Return (x, y) of the center of cell containing provided text 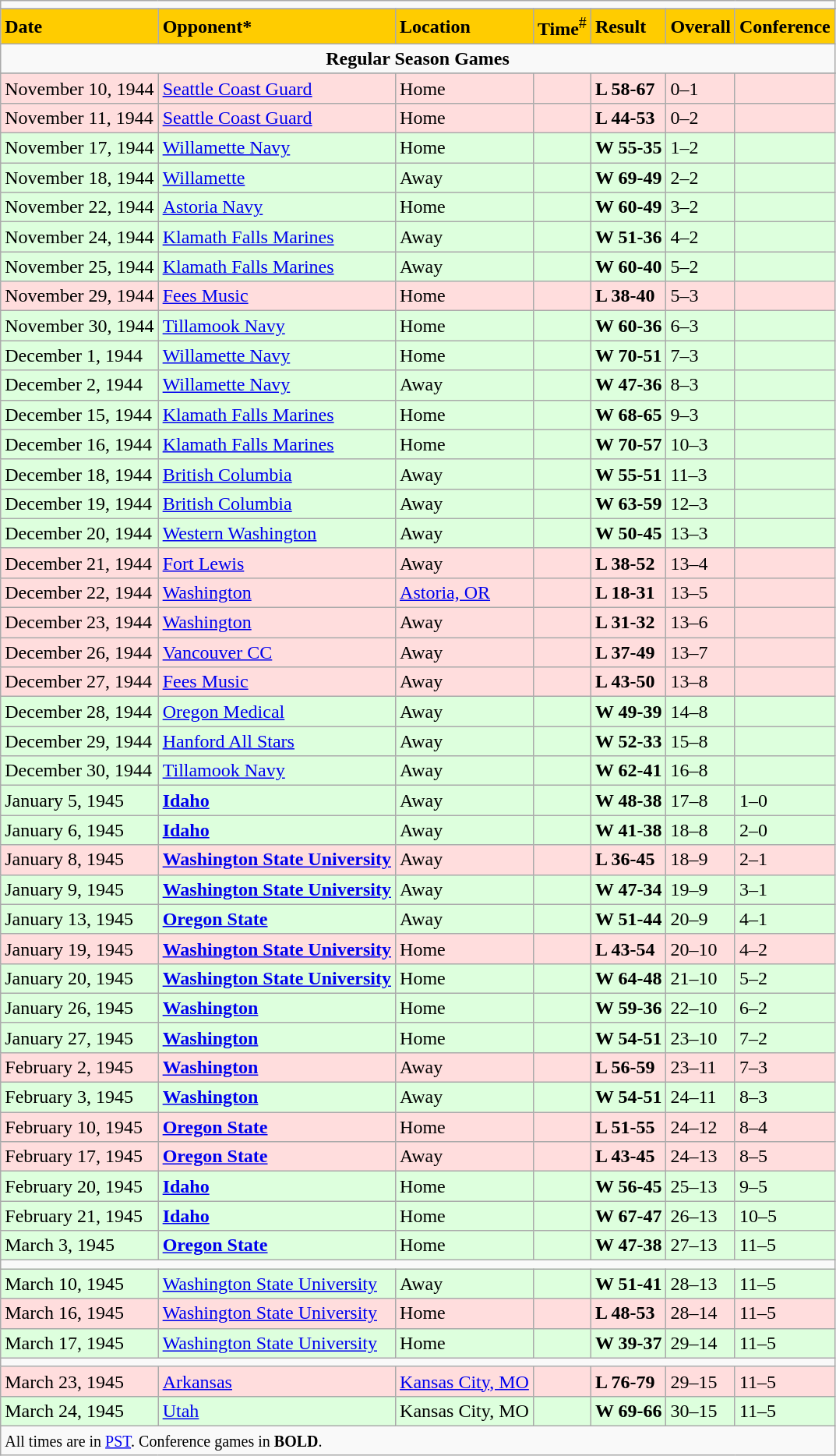
9–3 (700, 415)
L 18-31 (628, 592)
November 24, 1944 (79, 237)
W 51-41 (628, 1284)
5–3 (700, 296)
29–14 (700, 1343)
December 1, 1944 (79, 355)
November 30, 1944 (79, 326)
2–1 (785, 860)
W 60-40 (628, 267)
Western Washington (277, 533)
6–3 (700, 326)
March 3, 1945 (79, 1246)
January 27, 1945 (79, 1037)
December 27, 1944 (79, 682)
Arkansas (277, 1381)
November 18, 1944 (79, 178)
4–1 (785, 919)
W 67-47 (628, 1216)
13–3 (700, 533)
Vancouver CC (277, 652)
Location (464, 27)
L 38-40 (628, 296)
W 47-34 (628, 889)
January 9, 1945 (79, 889)
November 11, 1944 (79, 118)
W 59-36 (628, 1008)
22–10 (700, 1008)
W 70-51 (628, 355)
December 29, 1944 (79, 741)
February 10, 1945 (79, 1127)
February 3, 1945 (79, 1097)
Fort Lewis (277, 563)
All times are in PST. Conference games in BOLD. (418, 1440)
0–1 (700, 88)
6–2 (785, 1008)
W 69-49 (628, 178)
W 50-45 (628, 533)
W 62-41 (628, 771)
March 23, 1945 (79, 1381)
W 60-36 (628, 326)
L 58-67 (628, 88)
L 48-53 (628, 1313)
L 31-32 (628, 623)
L 43-45 (628, 1157)
Astoria, OR (464, 592)
16–8 (700, 771)
15–8 (700, 741)
February 17, 1945 (79, 1157)
19–9 (700, 889)
Willamette (277, 178)
January 20, 1945 (79, 978)
L 44-53 (628, 118)
W 64-48 (628, 978)
28–14 (700, 1313)
W 47-36 (628, 385)
December 2, 1944 (79, 385)
W 56-45 (628, 1186)
February 20, 1945 (79, 1186)
L 38-52 (628, 563)
1–0 (785, 800)
December 20, 1944 (79, 533)
December 28, 1944 (79, 712)
December 22, 1944 (79, 592)
L 37-49 (628, 652)
December 21, 1944 (79, 563)
20–10 (700, 949)
20–9 (700, 919)
L 76-79 (628, 1381)
Conference (785, 27)
W 39-37 (628, 1343)
23–11 (700, 1067)
18–9 (700, 860)
11–3 (700, 474)
December 30, 1944 (79, 771)
Date (79, 27)
W 55-51 (628, 474)
W 55-35 (628, 148)
March 24, 1945 (79, 1411)
10–3 (700, 444)
W 47-38 (628, 1246)
10–5 (785, 1216)
13–8 (700, 682)
8–4 (785, 1127)
L 36-45 (628, 860)
December 18, 1944 (79, 474)
February 21, 1945 (79, 1216)
Oregon Medical (277, 712)
March 17, 1945 (79, 1343)
3–1 (785, 889)
November 22, 1944 (79, 207)
2–0 (785, 830)
13–6 (700, 623)
January 26, 1945 (79, 1008)
14–8 (700, 712)
November 29, 1944 (79, 296)
17–8 (700, 800)
24–13 (700, 1157)
23–10 (700, 1037)
Time# (562, 27)
Opponent* (277, 27)
November 25, 1944 (79, 267)
7–2 (785, 1037)
2–2 (700, 178)
18–8 (700, 830)
W 68-65 (628, 415)
W 49-39 (628, 712)
Overall (700, 27)
3–2 (700, 207)
13–5 (700, 592)
28–13 (700, 1284)
Result (628, 27)
W 41-38 (628, 830)
W 52-33 (628, 741)
December 16, 1944 (79, 444)
January 5, 1945 (79, 800)
13–4 (700, 563)
29–15 (700, 1381)
Utah (277, 1411)
Regular Season Games (418, 58)
February 2, 1945 (79, 1067)
L 56-59 (628, 1067)
March 10, 1945 (79, 1284)
9–5 (785, 1186)
25–13 (700, 1186)
December 15, 1944 (79, 415)
W 51-44 (628, 919)
13–7 (700, 652)
W 51-36 (628, 237)
March 16, 1945 (79, 1313)
27–13 (700, 1246)
24–11 (700, 1097)
L 43-54 (628, 949)
30–15 (700, 1411)
November 10, 1944 (79, 88)
November 17, 1944 (79, 148)
December 19, 1944 (79, 504)
8–5 (785, 1157)
0–2 (700, 118)
1–2 (700, 148)
21–10 (700, 978)
L 43-50 (628, 682)
26–13 (700, 1216)
W 70-57 (628, 444)
January 6, 1945 (79, 830)
W 63-59 (628, 504)
12–3 (700, 504)
W 48-38 (628, 800)
December 26, 1944 (79, 652)
December 23, 1944 (79, 623)
W 60-49 (628, 207)
January 13, 1945 (79, 919)
Hanford All Stars (277, 741)
January 19, 1945 (79, 949)
L 51-55 (628, 1127)
W 69-66 (628, 1411)
January 8, 1945 (79, 860)
24–12 (700, 1127)
Astoria Navy (277, 207)
